From the cell containing the given text, extract its center point as (x, y) coordinate. 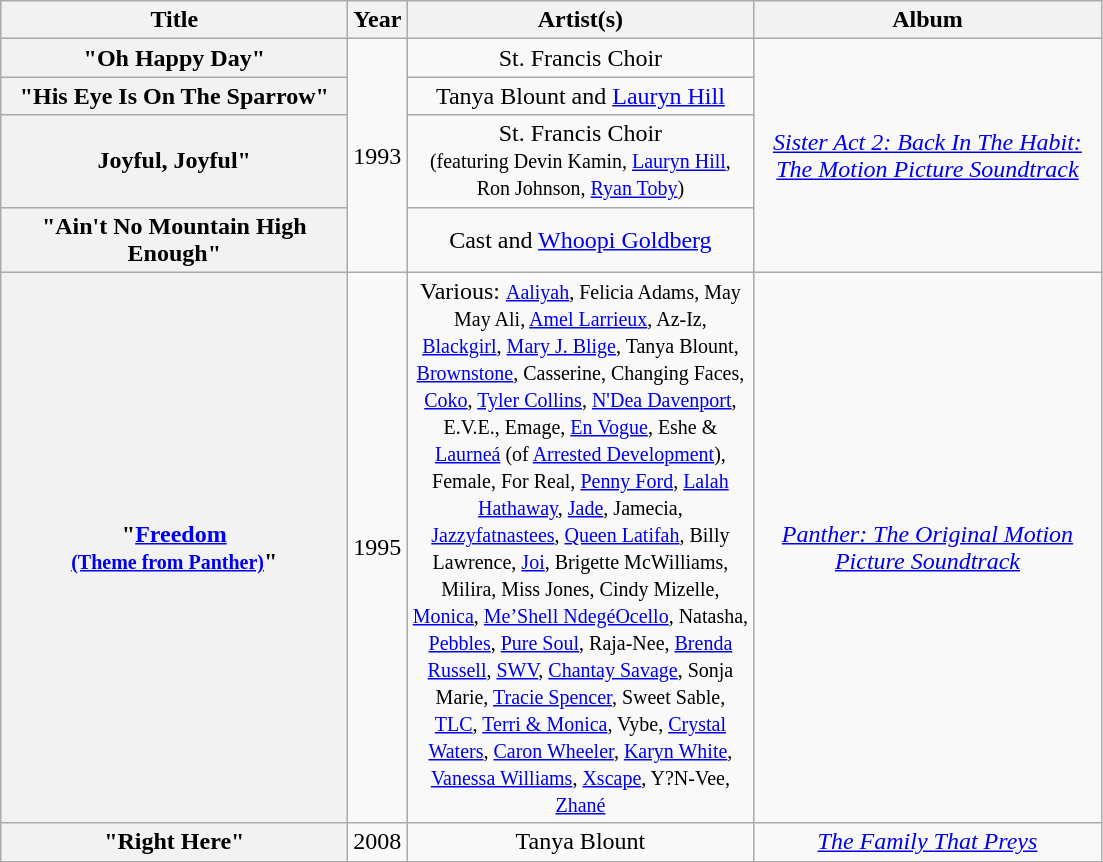
St. Francis Choir (580, 58)
Tanya Blount and Lauryn Hill (580, 96)
St. Francis Choir(featuring Devin Kamin, Lauryn Hill, Ron Johnson, Ryan Toby) (580, 161)
"His Eye Is On The Sparrow" (174, 96)
Title (174, 20)
"Ain't No Mountain High Enough" (174, 240)
1995 (378, 548)
2008 (378, 842)
Joyful, Joyful" (174, 161)
Tanya Blount (580, 842)
Album (928, 20)
Panther: The Original Motion Picture Soundtrack (928, 548)
Artist(s) (580, 20)
"Freedom (Theme from Panther)" (174, 548)
The Family That Preys (928, 842)
Cast and Whoopi Goldberg (580, 240)
1993 (378, 156)
"Oh Happy Day" (174, 58)
Year (378, 20)
Sister Act 2: Back In The Habit: The Motion Picture Soundtrack (928, 156)
"Right Here" (174, 842)
